From the cell containing the given text, extract its center point as [X, Y] coordinate. 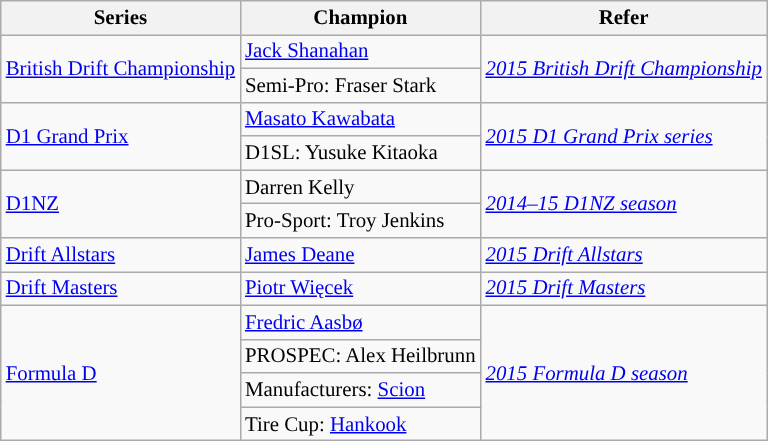
Semi-Pro: Fraser Stark [360, 85]
2014–15 D1NZ season [624, 204]
Drift Allstars [120, 255]
Jack Shanahan [360, 51]
D1NZ [120, 204]
2015 Formula D season [624, 372]
Drift Masters [120, 288]
Series [120, 18]
Pro-Sport: Troy Jenkins [360, 221]
Refer [624, 18]
Darren Kelly [360, 187]
Masato Kawabata [360, 119]
Piotr Więcek [360, 288]
2015 British Drift Championship [624, 68]
Tire Cup: Hankook [360, 424]
2015 Drift Allstars [624, 255]
Formula D [120, 372]
2015 Drift Masters [624, 288]
British Drift Championship [120, 68]
Manufacturers: Scion [360, 390]
Fredric Aasbø [360, 322]
PROSPEC: Alex Heilbrunn [360, 356]
D1SL: Yusuke Kitaoka [360, 153]
James Deane [360, 255]
2015 D1 Grand Prix series [624, 136]
D1 Grand Prix [120, 136]
Champion [360, 18]
